Provide the [x, y] coordinate of the cell's center where the given text is located.  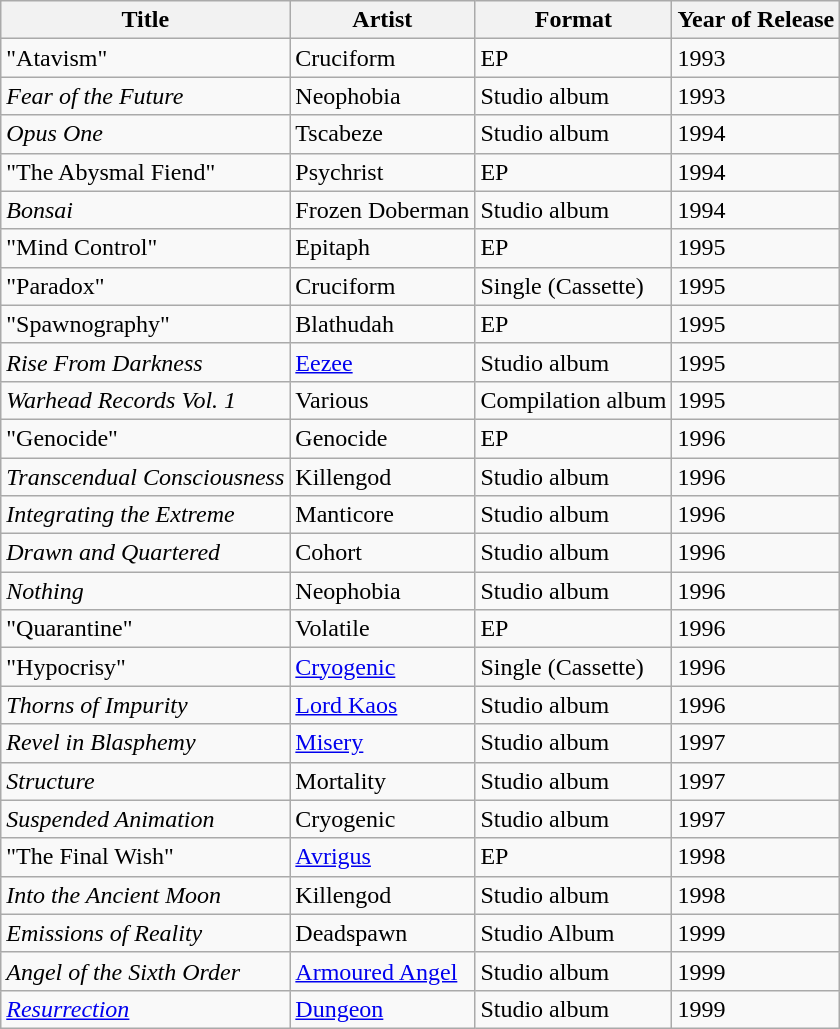
Mortality [382, 781]
Avrigus [382, 857]
Thorns of Impurity [146, 705]
"Mind Control" [146, 248]
Manticore [382, 515]
"Quarantine" [146, 629]
Integrating the Extreme [146, 515]
Fear of the Future [146, 96]
Suspended Animation [146, 819]
Deadspawn [382, 933]
Title [146, 20]
"The Final Wish" [146, 857]
Opus One [146, 134]
Artist [382, 20]
Cohort [382, 553]
"The Abysmal Fiend" [146, 172]
Blathudah [382, 324]
"Genocide" [146, 438]
Compilation album [574, 400]
Lord Kaos [382, 705]
Rise From Darkness [146, 362]
Year of Release [756, 20]
"Paradox" [146, 286]
Dungeon [382, 1009]
Format [574, 20]
Revel in Blasphemy [146, 743]
Epitaph [382, 248]
Bonsai [146, 210]
Studio Album [574, 933]
Resurrection [146, 1009]
Nothing [146, 591]
"Hypocrisy" [146, 667]
Frozen Doberman [382, 210]
Warhead Records Vol. 1 [146, 400]
Structure [146, 781]
Angel of the Sixth Order [146, 971]
Eezee [382, 362]
Into the Ancient Moon [146, 895]
Armoured Angel [382, 971]
Volatile [382, 629]
Drawn and Quartered [146, 553]
Various [382, 400]
"Atavism" [146, 58]
"Spawnography" [146, 324]
Transcendual Consciousness [146, 477]
Psychrist [382, 172]
Tscabeze [382, 134]
Genocide [382, 438]
Misery [382, 743]
Emissions of Reality [146, 933]
